Pinpoint the cell where the given text exists, returning its [x, y] midpoint coordinate. 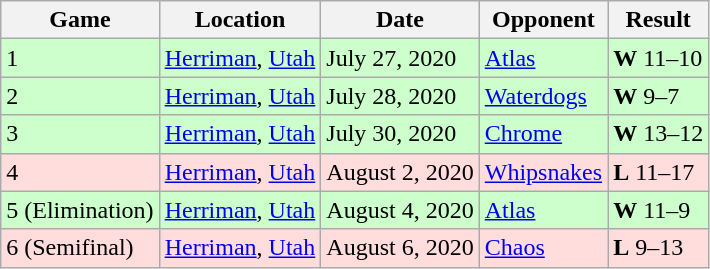
W 9–7 [658, 96]
1 [80, 58]
Opponent [543, 20]
July 28, 2020 [400, 96]
August 4, 2020 [400, 210]
4 [80, 172]
July 27, 2020 [400, 58]
W 13–12 [658, 134]
L 11–17 [658, 172]
Chaos [543, 248]
6 (Semifinal) [80, 248]
Game [80, 20]
2 [80, 96]
W 11–9 [658, 210]
W 11–10 [658, 58]
5 (Elimination) [80, 210]
August 2, 2020 [400, 172]
August 6, 2020 [400, 248]
L 9–13 [658, 248]
Waterdogs [543, 96]
Chrome [543, 134]
Location [240, 20]
Result [658, 20]
3 [80, 134]
Date [400, 20]
July 30, 2020 [400, 134]
Whipsnakes [543, 172]
